For the text-containing cell, return its midpoint in (x, y) coordinate format. 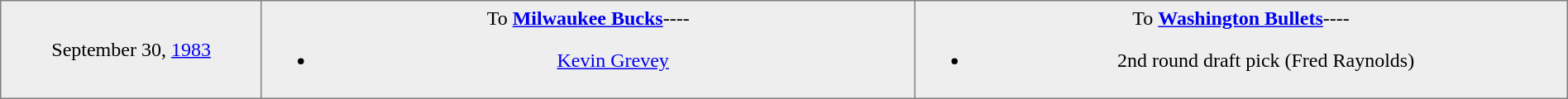
September 30, 1983 (131, 49)
To Washington Bullets----2nd round draft pick (Fred Raynolds) (1241, 49)
To Milwaukee Bucks----Kevin Grevey (587, 49)
